For the text-containing cell, return its midpoint in [X, Y] coordinate format. 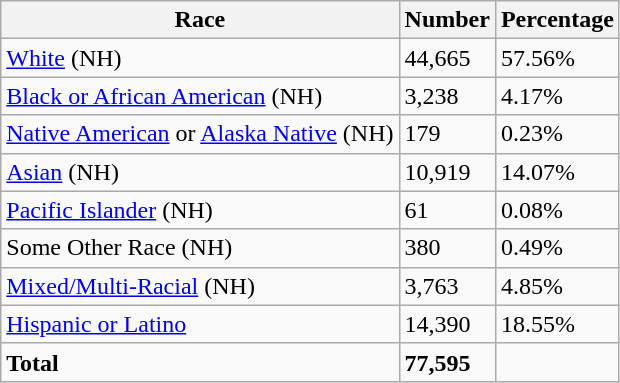
Hispanic or Latino [200, 324]
0.08% [557, 210]
14,390 [447, 324]
57.56% [557, 58]
14.07% [557, 172]
10,919 [447, 172]
Percentage [557, 20]
Black or African American (NH) [200, 96]
18.55% [557, 324]
Some Other Race (NH) [200, 248]
Mixed/Multi-Racial (NH) [200, 286]
Native American or Alaska Native (NH) [200, 134]
0.23% [557, 134]
0.49% [557, 248]
White (NH) [200, 58]
Number [447, 20]
77,595 [447, 362]
Total [200, 362]
Pacific Islander (NH) [200, 210]
44,665 [447, 58]
4.17% [557, 96]
4.85% [557, 286]
61 [447, 210]
Asian (NH) [200, 172]
Race [200, 20]
179 [447, 134]
3,763 [447, 286]
380 [447, 248]
3,238 [447, 96]
